Find where the given text appears and provide that cell's center as (x, y) coordinate. 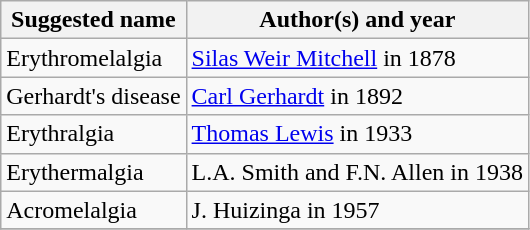
Author(s) and year (357, 20)
Gerhardt's disease (94, 96)
Carl Gerhardt in 1892 (357, 96)
Erythromelalgia (94, 58)
Silas Weir Mitchell in 1878 (357, 58)
L.A. Smith and F.N. Allen in 1938 (357, 172)
Suggested name (94, 20)
Erythralgia (94, 134)
Acromelalgia (94, 210)
J. Huizinga in 1957 (357, 210)
Thomas Lewis in 1933 (357, 134)
Erythermalgia (94, 172)
